Pinpoint the cell where the given text exists, returning its [x, y] midpoint coordinate. 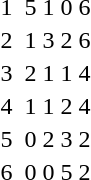
0 [30, 139]
